Output the [x, y] coordinate of the center of the cell containing the given text.  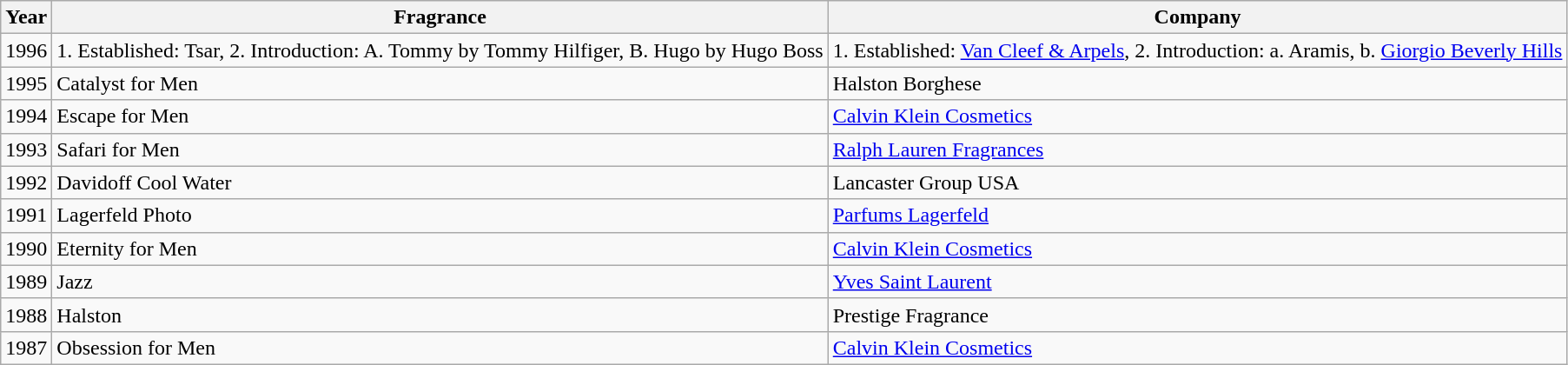
Halston [440, 315]
Catalyst for Men [440, 83]
Eternity for Men [440, 249]
1. Established: Van Cleef & Arpels, 2. Introduction: a. Aramis, b. Giorgio Beverly Hills [1197, 50]
1. Established: Tsar, 2. Introduction: A. Tommy by Tommy Hilfiger, B. Hugo by Hugo Boss [440, 50]
Yves Saint Laurent [1197, 282]
Obsession for Men [440, 348]
Year [26, 17]
Prestige Fragrance [1197, 315]
1988 [26, 315]
1996 [26, 50]
Ralph Lauren Fragrances [1197, 149]
Lagerfeld Photo [440, 216]
Escape for Men [440, 116]
1989 [26, 282]
Lancaster Group USA [1197, 182]
Fragrance [440, 17]
1995 [26, 83]
1990 [26, 249]
1992 [26, 182]
1994 [26, 116]
1987 [26, 348]
Parfums Lagerfeld [1197, 216]
Davidoff Cool Water [440, 182]
1991 [26, 216]
Halston Borghese [1197, 83]
Jazz [440, 282]
Company [1197, 17]
1993 [26, 149]
Safari for Men [440, 149]
